Search for the cell housing the specified text and yield its (X, Y) center coordinate. 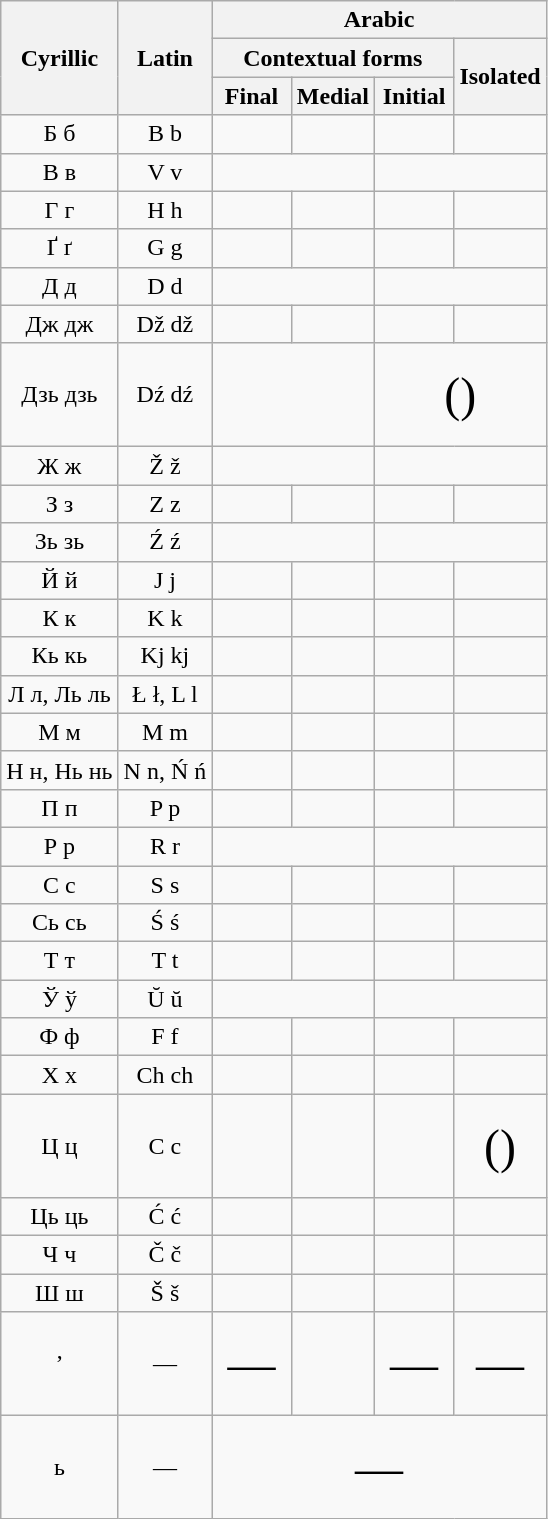
Ґ ґ (60, 248)
З з (60, 504)
Arabic (379, 20)
Medial (332, 96)
’ (60, 1364)
П п (60, 808)
Й й (60, 580)
Kj kj (165, 656)
Ł ł, L l (165, 694)
G g (165, 248)
P p (165, 808)
N n, Ń ń (165, 770)
Dž dž (165, 324)
В в (60, 172)
Ć ć (165, 1216)
Z z (165, 504)
K k (165, 618)
R r (165, 846)
M m (165, 732)
К к (60, 618)
Зь зь (60, 542)
Contextual forms (333, 58)
Final (252, 96)
Т т (60, 961)
Дж дж (60, 324)
Ž ž (165, 466)
T t (165, 961)
Р р (60, 846)
S s (165, 885)
Ś ś (165, 923)
Н н, Нь нь (60, 770)
М м (60, 732)
Ф ф (60, 1037)
Ц ц (60, 1146)
Ч ч (60, 1254)
Ж ж (60, 466)
Ŭ ŭ (165, 999)
Ў ў (60, 999)
Г г (60, 210)
D d (165, 286)
Сь сь (60, 923)
С с (60, 885)
F f (165, 1037)
C c (165, 1146)
Л л, Ль ль (60, 694)
Cyrillic (60, 58)
Latin (165, 58)
Х х (60, 1075)
Ць ць (60, 1216)
Isolated (500, 77)
Ch ch (165, 1075)
ь (60, 1467)
Б б (60, 134)
J j (165, 580)
B b (165, 134)
Initial (414, 96)
Ź ź (165, 542)
Ш ш (60, 1293)
Š š (165, 1293)
Д д (60, 286)
H h (165, 210)
Кь кь (60, 656)
Dź dź (165, 395)
Дзь дзь (60, 395)
V v (165, 172)
Č č (165, 1254)
